For the text-containing cell, return its midpoint in (x, y) coordinate format. 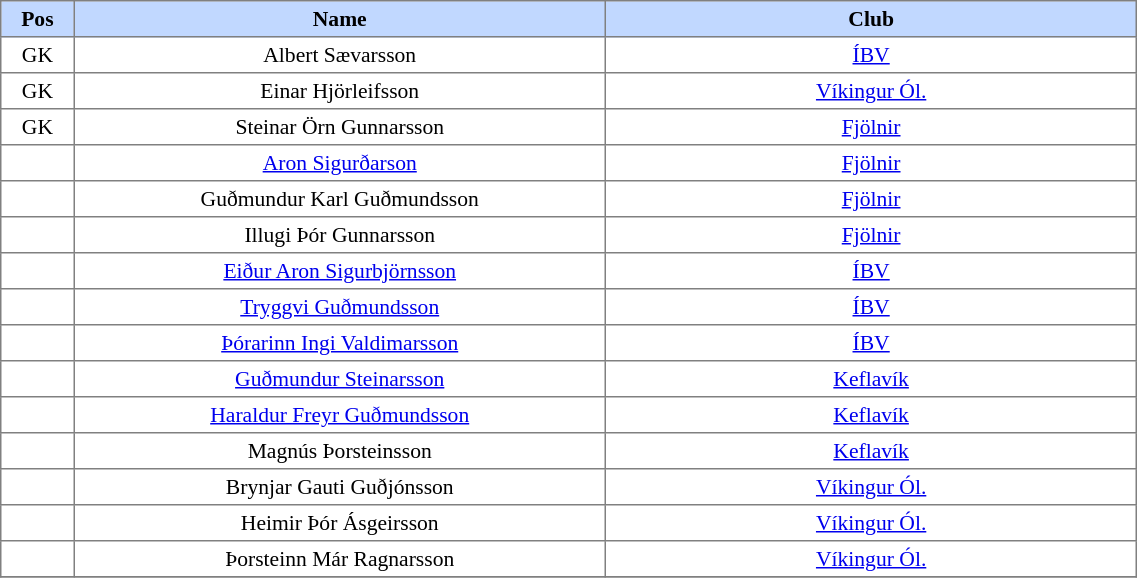
Guðmundur Steinarsson (340, 379)
Aron Sigurðarson (340, 163)
Tryggvi Guðmundsson (340, 307)
Pos (38, 19)
Magnús Þorsteinsson (340, 451)
Þorsteinn Már Ragnarsson (340, 559)
Guðmundur Karl Guðmundsson (340, 199)
Steinar Örn Gunnarsson (340, 127)
Brynjar Gauti Guðjónsson (340, 487)
Þórarinn Ingi Valdimarsson (340, 343)
Name (340, 19)
Albert Sævarsson (340, 55)
Haraldur Freyr Guðmundsson (340, 415)
Illugi Þór Gunnarsson (340, 235)
Einar Hjörleifsson (340, 91)
Eiður Aron Sigurbjörnsson (340, 271)
Club (870, 19)
Heimir Þór Ásgeirsson (340, 523)
